Return the [X, Y] coordinate for the center point of the cell that contains the specified text.  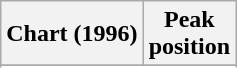
Peakposition [189, 34]
Chart (1996) [72, 34]
